Capture the cell that displays the provided text and extract its (X, Y) central coordinate. 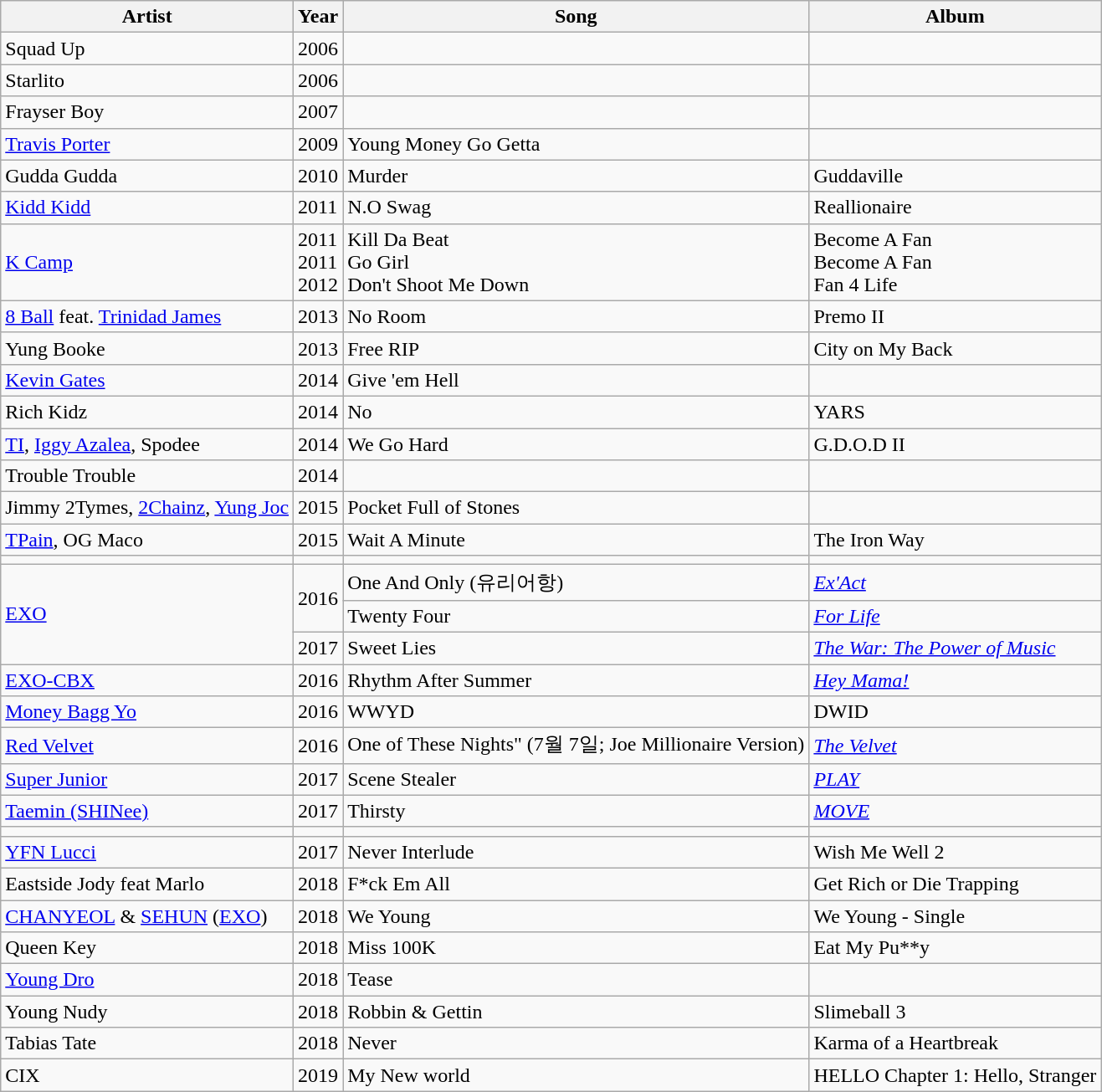
Rich Kidz (147, 412)
8 Ball feat. Trinidad James (147, 316)
Artist (147, 17)
TPain, OG Maco (147, 540)
Tease (576, 980)
Starlito (147, 80)
K Camp (147, 262)
Album (956, 17)
Travis Porter (147, 144)
Give 'em Hell (576, 380)
Song (576, 17)
City on My Back (956, 348)
Slimeball 3 (956, 1012)
Karma of a Heartbreak (956, 1043)
Free RIP (576, 348)
YARS (956, 412)
The Iron Way (956, 540)
Never (576, 1043)
MOVE (956, 811)
One And Only (유리어항) (576, 582)
Young Money Go Getta (576, 144)
Eat My Pu**y (956, 948)
We Go Hard (576, 444)
F*ck Em All (576, 884)
CHANYEOL & SEHUN (EXO) (147, 916)
Sweet Lies (576, 648)
Queen Key (147, 948)
Premo II (956, 316)
YFN Lucci (147, 852)
Never Interlude (576, 852)
Ex'Act (956, 582)
For Life (956, 616)
Robbin & Gettin (576, 1012)
The Velvet (956, 746)
Tabias Tate (147, 1043)
Wish Me Well 2 (956, 852)
Eastside Jody feat Marlo (147, 884)
We Young - Single (956, 916)
Wait A Minute (576, 540)
Kidd Kidd (147, 208)
G.D.O.D II (956, 444)
CIX (147, 1075)
No (576, 412)
2009 (318, 144)
We Young (576, 916)
EXO (147, 614)
Hey Mama! (956, 680)
The War: The Power of Music (956, 648)
TI, Iggy Azalea, Spodee (147, 444)
Rhythm After Summer (576, 680)
Super Junior (147, 779)
WWYD (576, 712)
Murder (576, 176)
Squad Up (147, 49)
Thirsty (576, 811)
EXO-CBX (147, 680)
Year (318, 17)
Red Velvet (147, 746)
Guddaville (956, 176)
Miss 100K (576, 948)
Pocket Full of Stones (576, 508)
My New world (576, 1075)
Reallionaire (956, 208)
Jimmy 2Tymes, 2Chainz, Yung Joc (147, 508)
Young Dro (147, 980)
Get Rich or Die Trapping (956, 884)
Twenty Four (576, 616)
Money Bagg Yo (147, 712)
N.O Swag (576, 208)
HELLO Chapter 1: Hello, Stranger (956, 1075)
DWID (956, 712)
201120112012 (318, 262)
One of These Nights" (7월 7일; Joe Millionaire Version) (576, 746)
Kevin Gates (147, 380)
Yung Booke (147, 348)
Young Nudy (147, 1012)
Frayser Boy (147, 112)
2011 (318, 208)
Kill Da BeatGo GirlDon't Shoot Me Down (576, 262)
2019 (318, 1075)
Trouble Trouble (147, 476)
2007 (318, 112)
No Room (576, 316)
Scene Stealer (576, 779)
Become A FanBecome A FanFan 4 Life (956, 262)
2010 (318, 176)
Taemin (SHINee) (147, 811)
PLAY (956, 779)
Gudda Gudda (147, 176)
